Return (x, y) of the center of cell containing provided text 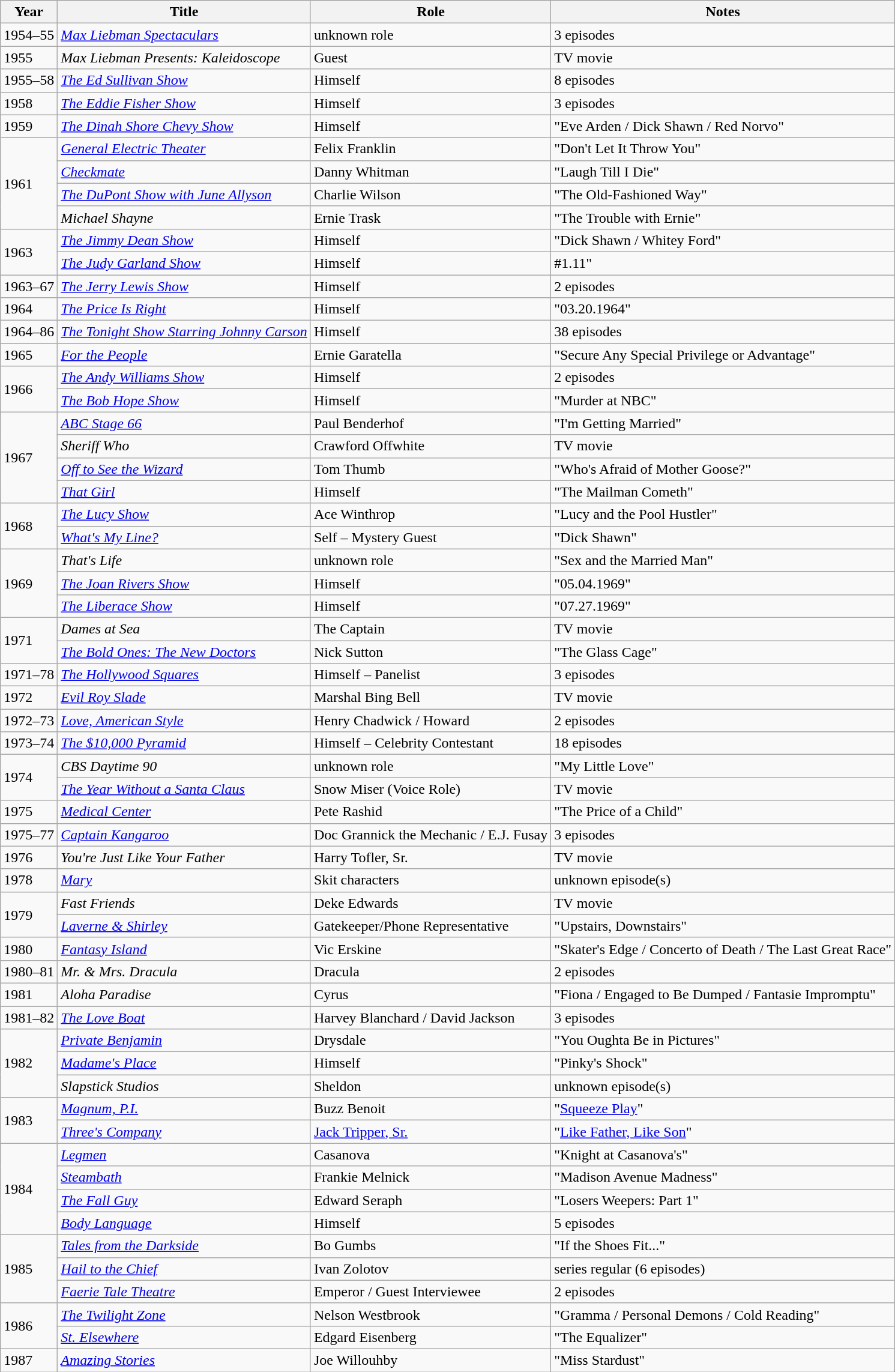
"Skater's Edge / Concerto of Death / The Last Great Race" (723, 949)
"Sex and the Married Man" (723, 560)
Jack Tripper, Sr. (430, 1132)
"Knight at Casanova's" (723, 1155)
1982 (29, 1063)
Private Benjamin (184, 1041)
Ace Winthrop (430, 515)
Year (29, 12)
Edward Seraph (430, 1200)
1976 (29, 857)
Paul Benderhof (430, 423)
Harvey Blanchard / David Jackson (430, 1018)
Crawford Offwhite (430, 446)
Ernie Trask (430, 217)
Buzz Benoit (430, 1109)
Slapstick Studios (184, 1086)
The Jerry Lewis Show (184, 286)
1981–82 (29, 1018)
1963 (29, 252)
The Eddie Fisher Show (184, 103)
The Lucy Show (184, 515)
The Andy Williams Show (184, 378)
That Girl (184, 492)
1978 (29, 880)
Snow Miser (Voice Role) (430, 789)
Casanova (430, 1155)
"I'm Getting Married" (723, 423)
1973–74 (29, 743)
Title (184, 12)
1967 (29, 458)
1961 (29, 183)
Danny Whitman (430, 172)
Joe Willouhby (430, 1360)
"Dick Shawn" (723, 537)
1984 (29, 1189)
Edgard Eisenberg (430, 1337)
"My Little Love" (723, 766)
1958 (29, 103)
"Fiona / Engaged to Be Dumped / Fantasie Impromptu" (723, 994)
Pete Rashid (430, 812)
The Fall Guy (184, 1200)
1955 (29, 58)
1980 (29, 949)
You're Just Like Your Father (184, 857)
"Losers Weepers: Part 1" (723, 1200)
Himself – Panelist (430, 675)
Aloha Paradise (184, 994)
Nick Sutton (430, 651)
The Twilight Zone (184, 1314)
Hail to the Chief (184, 1269)
Henry Chadwick / Howard (430, 721)
Three's Company (184, 1132)
"Madison Avenue Madness" (723, 1177)
The Year Without a Santa Claus (184, 789)
Doc Grannick the Mechanic / E.J. Fusay (430, 835)
1959 (29, 126)
Guest (430, 58)
Love, American Style (184, 721)
1972 (29, 698)
"If the Shoes Fit..." (723, 1246)
Drysdale (430, 1041)
Frankie Melnick (430, 1177)
Mary (184, 880)
The $10,000 Pyramid (184, 743)
1975 (29, 812)
"Squeeze Play" (723, 1109)
"Secure Any Special Privilege or Advantage" (723, 355)
Checkmate (184, 172)
Madame's Place (184, 1063)
Dracula (430, 972)
The Bold Ones: The New Doctors (184, 651)
"Like Father, Like Son" (723, 1132)
Emperor / Guest Interviewee (430, 1292)
Max Liebman Presents: Kaleidoscope (184, 58)
1986 (29, 1326)
"The Glass Cage" (723, 651)
Gatekeeper/Phone Representative (430, 926)
Skit characters (430, 880)
Fantasy Island (184, 949)
Evil Roy Slade (184, 698)
Off to See the Wizard (184, 469)
Marshal Bing Bell (430, 698)
The Love Boat (184, 1018)
That's Life (184, 560)
The Dinah Shore Chevy Show (184, 126)
Sheriff Who (184, 446)
1975–77 (29, 835)
1965 (29, 355)
Ivan Zolotov (430, 1269)
Self – Mystery Guest (430, 537)
Vic Erskine (430, 949)
"Gramma / Personal Demons / Cold Reading" (723, 1314)
1963–67 (29, 286)
"03.20.1964" (723, 309)
Dames at Sea (184, 629)
series regular (6 episodes) (723, 1269)
Captain Kangaroo (184, 835)
1971–78 (29, 675)
Felix Franklin (430, 149)
#1.11" (723, 263)
"Dick Shawn / Whitey Ford" (723, 240)
1966 (29, 389)
Deke Edwards (430, 903)
"The Mailman Cometh" (723, 492)
Max Liebman Spectaculars (184, 35)
The Ed Sullivan Show (184, 80)
1980–81 (29, 972)
1981 (29, 994)
The Judy Garland Show (184, 263)
Faerie Tale Theatre (184, 1292)
1979 (29, 914)
"Laugh Till I Die" (723, 172)
1974 (29, 778)
Nelson Westbrook (430, 1314)
1955–58 (29, 80)
The Joan Rivers Show (184, 583)
1968 (29, 526)
Michael Shayne (184, 217)
The Bob Hope Show (184, 400)
1969 (29, 583)
Bo Gumbs (430, 1246)
Himself – Celebrity Contestant (430, 743)
Laverne & Shirley (184, 926)
1964–86 (29, 332)
38 episodes (723, 332)
1972–73 (29, 721)
Sheldon (430, 1086)
18 episodes (723, 743)
Ernie Garatella (430, 355)
The Tonight Show Starring Johnny Carson (184, 332)
1964 (29, 309)
"The Old-Fashioned Way" (723, 195)
"The Equalizer" (723, 1337)
St. Elsewhere (184, 1337)
The DuPont Show with June Allyson (184, 195)
For the People (184, 355)
1987 (29, 1360)
"05.04.1969" (723, 583)
Mr. & Mrs. Dracula (184, 972)
"07.27.1969" (723, 606)
"Pinky's Shock" (723, 1063)
"You Oughta Be in Pictures" (723, 1041)
"Murder at NBC" (723, 400)
Cyrus (430, 994)
5 episodes (723, 1223)
Legmen (184, 1155)
"Upstairs, Downstairs" (723, 926)
8 episodes (723, 80)
"Lucy and the Pool Hustler" (723, 515)
Notes (723, 12)
CBS Daytime 90 (184, 766)
"Don't Let It Throw You" (723, 149)
General Electric Theater (184, 149)
Magnum, P.I. (184, 1109)
The Hollywood Squares (184, 675)
"Who's Afraid of Mother Goose?" (723, 469)
The Price Is Right (184, 309)
Fast Friends (184, 903)
Medical Center (184, 812)
1971 (29, 640)
Tom Thumb (430, 469)
"The Trouble with Ernie" (723, 217)
1985 (29, 1269)
The Captain (430, 629)
What's My Line? (184, 537)
ABC Stage 66 (184, 423)
"The Price of a Child" (723, 812)
The Liberace Show (184, 606)
Steambath (184, 1177)
1954–55 (29, 35)
The Jimmy Dean Show (184, 240)
Tales from the Darkside (184, 1246)
"Eve Arden / Dick Shawn / Red Norvo" (723, 126)
Amazing Stories (184, 1360)
Charlie Wilson (430, 195)
"Miss Stardust" (723, 1360)
1983 (29, 1120)
Body Language (184, 1223)
Harry Tofler, Sr. (430, 857)
Role (430, 12)
